Search for the cell housing the specified text and yield its [x, y] center coordinate. 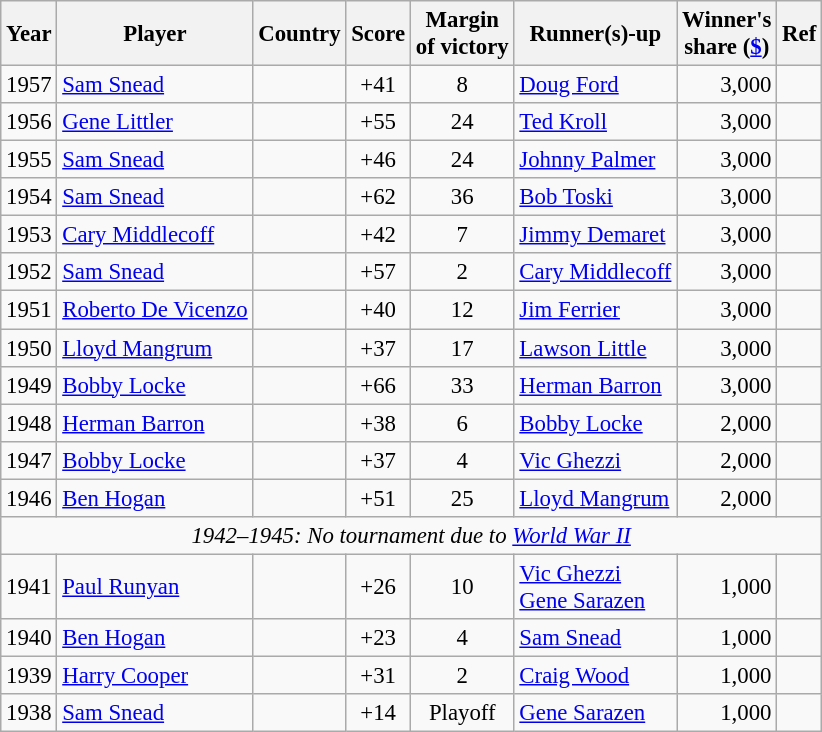
1956 [29, 122]
Jim Ferrier [596, 310]
+51 [378, 498]
Gene Littler [155, 122]
+42 [378, 235]
Vic Ghezzi [596, 460]
1938 [29, 713]
1948 [29, 423]
36 [462, 197]
Score [378, 34]
Bob Toski [596, 197]
+57 [378, 273]
1957 [29, 85]
1942–1945: No tournament due to World War II [412, 536]
Winner'sshare ($) [727, 34]
Lawson Little [596, 348]
Gene Sarazen [596, 713]
Runner(s)-up [596, 34]
Marginof victory [462, 34]
Ted Kroll [596, 122]
Ref [800, 34]
Harry Cooper [155, 675]
8 [462, 85]
+41 [378, 85]
7 [462, 235]
Jimmy Demaret [596, 235]
17 [462, 348]
+46 [378, 160]
+55 [378, 122]
+23 [378, 638]
1953 [29, 235]
Craig Wood [596, 675]
Player [155, 34]
Country [300, 34]
+26 [378, 586]
1954 [29, 197]
12 [462, 310]
Johnny Palmer [596, 160]
1940 [29, 638]
1941 [29, 586]
+40 [378, 310]
1949 [29, 385]
1939 [29, 675]
Vic Ghezzi Gene Sarazen [596, 586]
+62 [378, 197]
Paul Runyan [155, 586]
10 [462, 586]
+14 [378, 713]
6 [462, 423]
Roberto De Vicenzo [155, 310]
1950 [29, 348]
1952 [29, 273]
1951 [29, 310]
1947 [29, 460]
+38 [378, 423]
1955 [29, 160]
33 [462, 385]
+66 [378, 385]
Playoff [462, 713]
25 [462, 498]
+31 [378, 675]
Year [29, 34]
1946 [29, 498]
Doug Ford [596, 85]
